Detect which cell encompasses the target text, then output its [x, y] center coordinate. 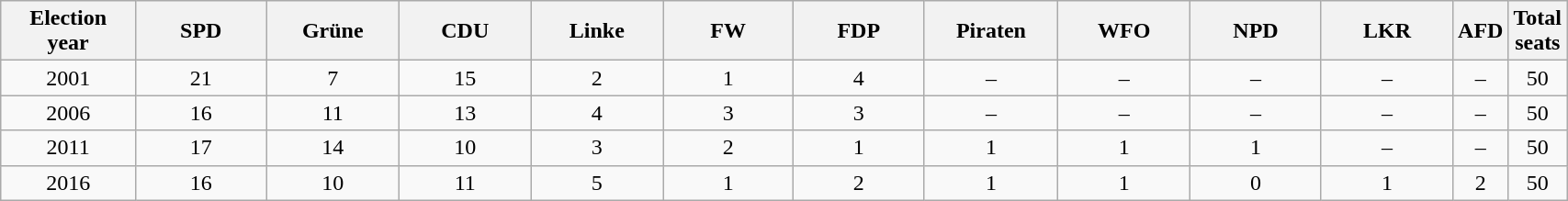
7 [333, 78]
14 [333, 148]
WFO [1124, 31]
2001 [68, 78]
2016 [68, 183]
CDU [465, 31]
Totalseats [1538, 31]
17 [201, 148]
NPD [1257, 31]
SPD [201, 31]
FDP [858, 31]
AFD [1481, 31]
5 [597, 183]
Electionyear [68, 31]
LKR [1387, 31]
Linke [597, 31]
FW [728, 31]
Grüne [333, 31]
2011 [68, 148]
Piraten [991, 31]
2006 [68, 113]
0 [1257, 183]
13 [465, 113]
21 [201, 78]
15 [465, 78]
